Detect which cell encompasses the target text, then output its (X, Y) center coordinate. 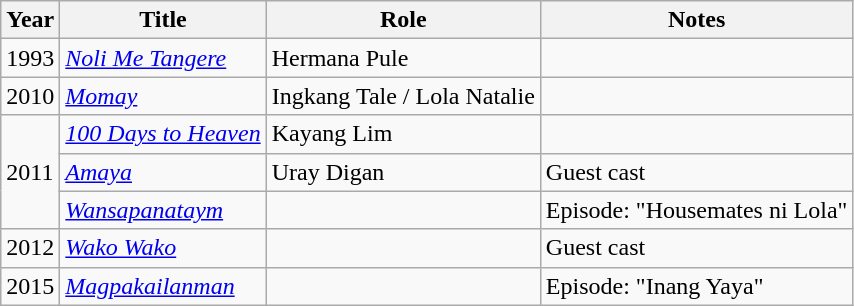
2012 (30, 248)
Magpakailanman (163, 286)
2011 (30, 172)
Episode: "Inang Yaya" (696, 286)
Wansapanataym (163, 210)
1993 (30, 58)
Uray Digan (403, 172)
Role (403, 20)
Episode: "Housemates ni Lola" (696, 210)
Hermana Pule (403, 58)
100 Days to Heaven (163, 134)
Wako Wako (163, 248)
2010 (30, 96)
Amaya (163, 172)
Kayang Lim (403, 134)
Title (163, 20)
Notes (696, 20)
Year (30, 20)
Momay (163, 96)
Ingkang Tale / Lola Natalie (403, 96)
Noli Me Tangere (163, 58)
2015 (30, 286)
